Return (x, y) of the center of cell containing provided text 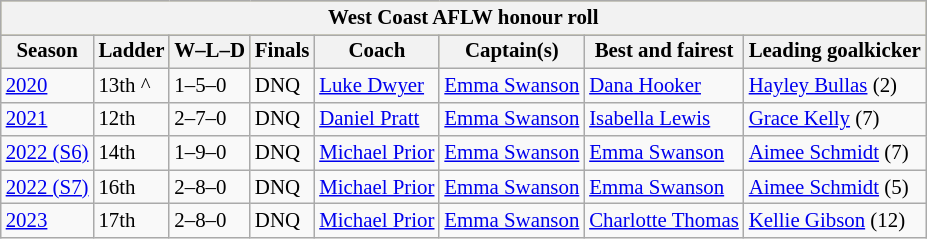
13th ^ (131, 85)
14th (131, 153)
Charlotte Thomas (664, 221)
12th (131, 119)
Leading goalkicker (835, 52)
Dana Hooker (664, 85)
2022 (S6) (48, 153)
Isabella Lewis (664, 119)
1–5–0 (210, 85)
Finals (282, 52)
Aimee Schmidt (5) (835, 187)
16th (131, 187)
Ladder (131, 52)
Season (48, 52)
Aimee Schmidt (7) (835, 153)
Daniel Pratt (376, 119)
Luke Dwyer (376, 85)
2021 (48, 119)
Kellie Gibson (12) (835, 221)
W–L–D (210, 52)
17th (131, 221)
Best and fairest (664, 52)
Captain(s) (512, 52)
2–7–0 (210, 119)
2020 (48, 85)
1–9–0 (210, 153)
Hayley Bullas (2) (835, 85)
West Coast AFLW honour roll (464, 18)
2022 (S7) (48, 187)
Grace Kelly (7) (835, 119)
Coach (376, 52)
2023 (48, 221)
